Locate the cell with the specified text and output its (X, Y) center coordinate. 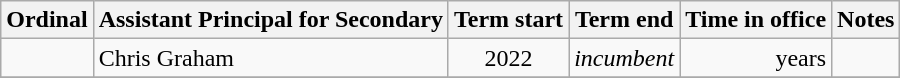
2022 (508, 58)
years (756, 58)
incumbent (624, 58)
Time in office (756, 20)
Assistant Principal for Secondary (270, 20)
Chris Graham (270, 58)
Ordinal (47, 20)
Term end (624, 20)
Term start (508, 20)
Notes (866, 20)
